Return the [x, y] coordinate for the center point of the cell that contains the specified text.  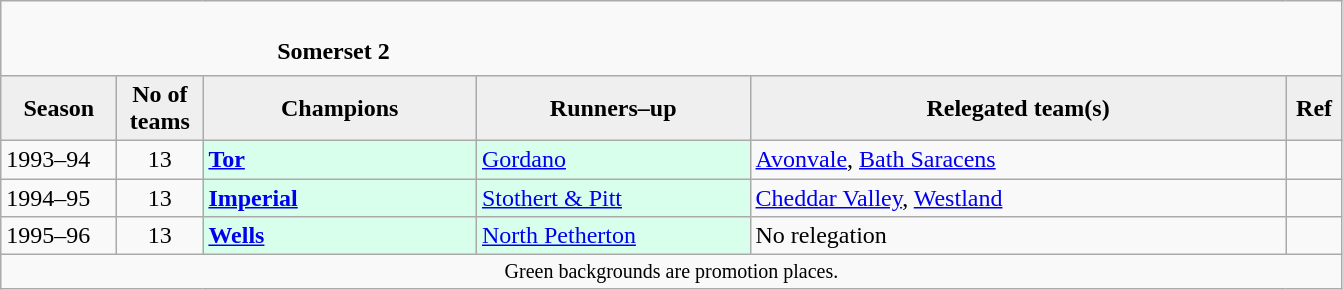
1995–96 [59, 236]
Cheddar Valley, Westland [1018, 197]
No relegation [1018, 236]
Relegated team(s) [1018, 108]
Tor [340, 159]
1994–95 [59, 197]
Wells [340, 236]
Stothert & Pitt [613, 197]
Imperial [340, 197]
Champions [340, 108]
Avonvale, Bath Saracens [1018, 159]
1993–94 [59, 159]
Gordano [613, 159]
Season [59, 108]
Green backgrounds are promotion places. [672, 272]
Ref [1314, 108]
North Petherton [613, 236]
Runners–up [613, 108]
No of teams [160, 108]
